From the cell containing the given text, extract its center point as [x, y] coordinate. 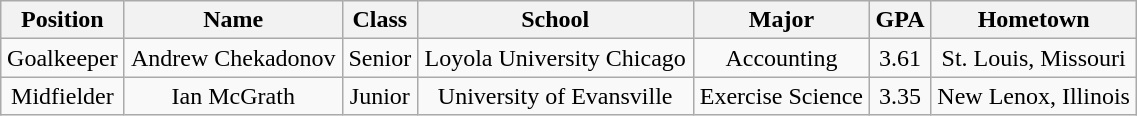
Junior [380, 96]
School [555, 20]
Accounting [782, 58]
3.61 [900, 58]
Midfielder [62, 96]
Goalkeeper [62, 58]
3.35 [900, 96]
Position [62, 20]
GPA [900, 20]
St. Louis, Missouri [1033, 58]
Hometown [1033, 20]
Name [234, 20]
New Lenox, Illinois [1033, 96]
Andrew Chekadonov [234, 58]
Senior [380, 58]
Ian McGrath [234, 96]
Loyola University Chicago [555, 58]
University of Evansville [555, 96]
Exercise Science [782, 96]
Class [380, 20]
Major [782, 20]
